Scan for the cell matching the given text and deliver its [X, Y] coordinate at center. 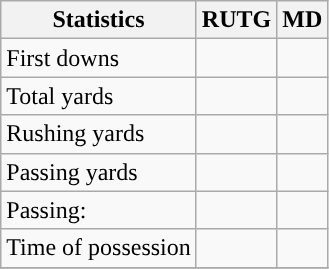
Passing yards [99, 172]
Passing: [99, 210]
MD [302, 20]
First downs [99, 58]
Rushing yards [99, 134]
Time of possession [99, 248]
Total yards [99, 96]
Statistics [99, 20]
RUTG [236, 20]
